Capture the cell that displays the provided text and extract its (X, Y) central coordinate. 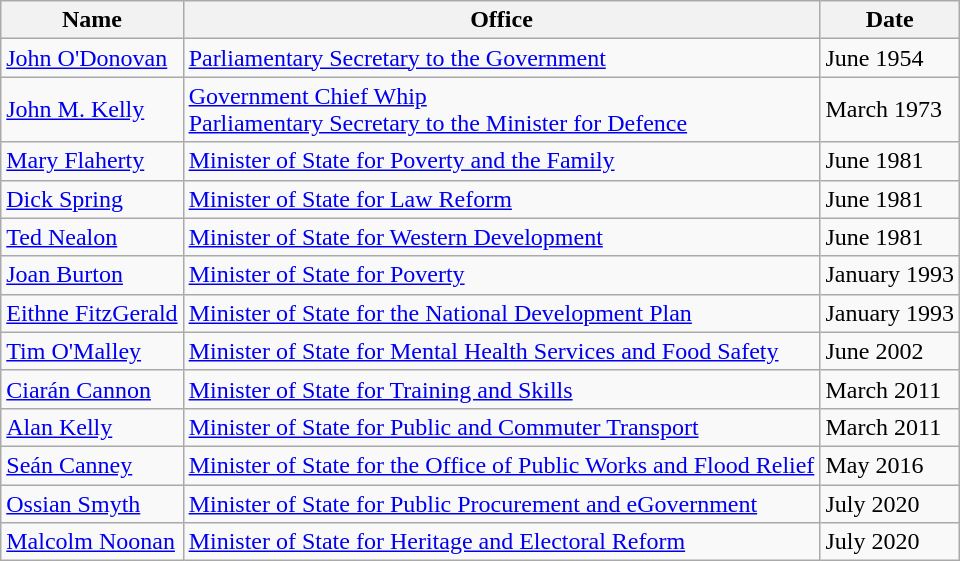
Minister of State for Poverty (502, 275)
Mary Flaherty (92, 161)
Minister of State for Law Reform (502, 199)
Office (502, 20)
Seán Canney (92, 465)
Eithne FitzGerald (92, 313)
Minister of State for Public and Commuter Transport (502, 427)
Date (890, 20)
March 1973 (890, 110)
John O'Donovan (92, 58)
Ossian Smyth (92, 503)
Tim O'Malley (92, 351)
Minister of State for Public Procurement and eGovernment (502, 503)
Ted Nealon (92, 237)
Ciarán Cannon (92, 389)
Government Chief WhipParliamentary Secretary to the Minister for Defence (502, 110)
Joan Burton (92, 275)
Dick Spring (92, 199)
Minister of State for Poverty and the Family (502, 161)
Malcolm Noonan (92, 542)
Minister of State for Western Development (502, 237)
Minister of State for Mental Health Services and Food Safety (502, 351)
Minister of State for the Office of Public Works and Flood Relief (502, 465)
June 2002 (890, 351)
Minister of State for the National Development Plan (502, 313)
June 1954 (890, 58)
Parliamentary Secretary to the Government (502, 58)
Alan Kelly (92, 427)
Name (92, 20)
Minister of State for Heritage and Electoral Reform (502, 542)
John M. Kelly (92, 110)
May 2016 (890, 465)
Minister of State for Training and Skills (502, 389)
